Find where the given text appears and provide that cell's center as [X, Y] coordinate. 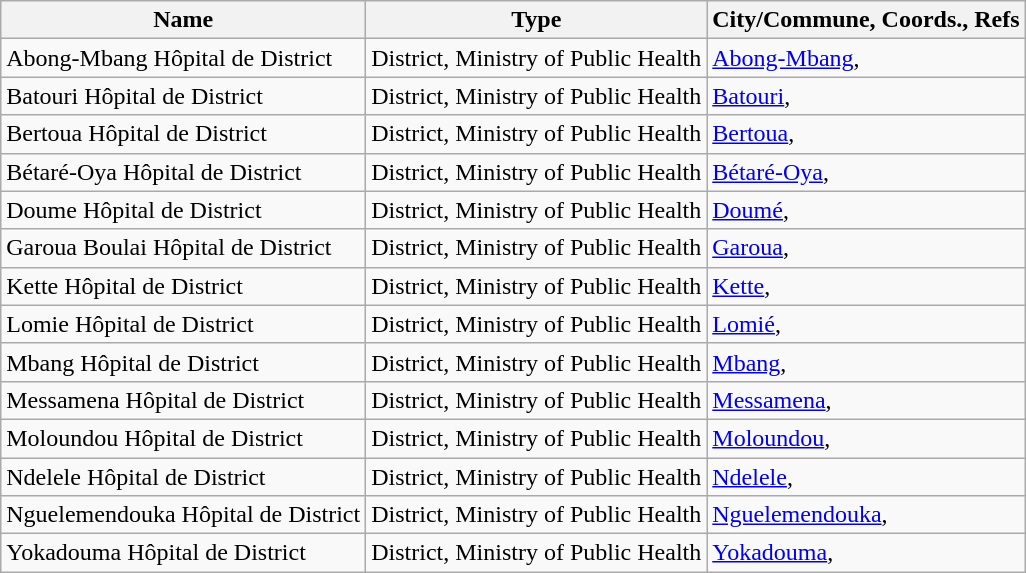
Abong-Mbang Hôpital de District [184, 58]
Bétaré-Oya, [866, 172]
Batouri Hôpital de District [184, 96]
City/Commune, Coords., Refs [866, 20]
Bertoua, [866, 134]
Mbang Hôpital de District [184, 362]
Kette Hôpital de District [184, 286]
Lomie Hôpital de District [184, 324]
Batouri, [866, 96]
Nguelemendouka Hôpital de District [184, 515]
Nguelemendouka, [866, 515]
Abong-Mbang, [866, 58]
Garoua, [866, 248]
Yokadouma Hôpital de District [184, 553]
Moloundou Hôpital de District [184, 438]
Doumé, [866, 210]
Ndelele Hôpital de District [184, 477]
Messamena, [866, 400]
Doume Hôpital de District [184, 210]
Mbang, [866, 362]
Name [184, 20]
Type [536, 20]
Yokadouma, [866, 553]
Garoua Boulai Hôpital de District [184, 248]
Lomié, [866, 324]
Kette, [866, 286]
Bétaré-Oya Hôpital de District [184, 172]
Ndelele, [866, 477]
Messamena Hôpital de District [184, 400]
Bertoua Hôpital de District [184, 134]
Moloundou, [866, 438]
